Return the [x, y] coordinate for the center point of the cell that contains the specified text.  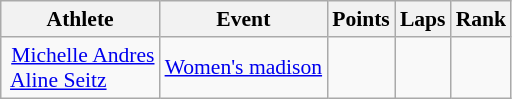
Michelle Andres Aline Seitz [80, 68]
Event [244, 19]
Laps [423, 19]
Points [361, 19]
Athlete [80, 19]
Women's madison [244, 68]
Rank [482, 19]
